Return the (X, Y) coordinate for the center point of the cell that contains the specified text.  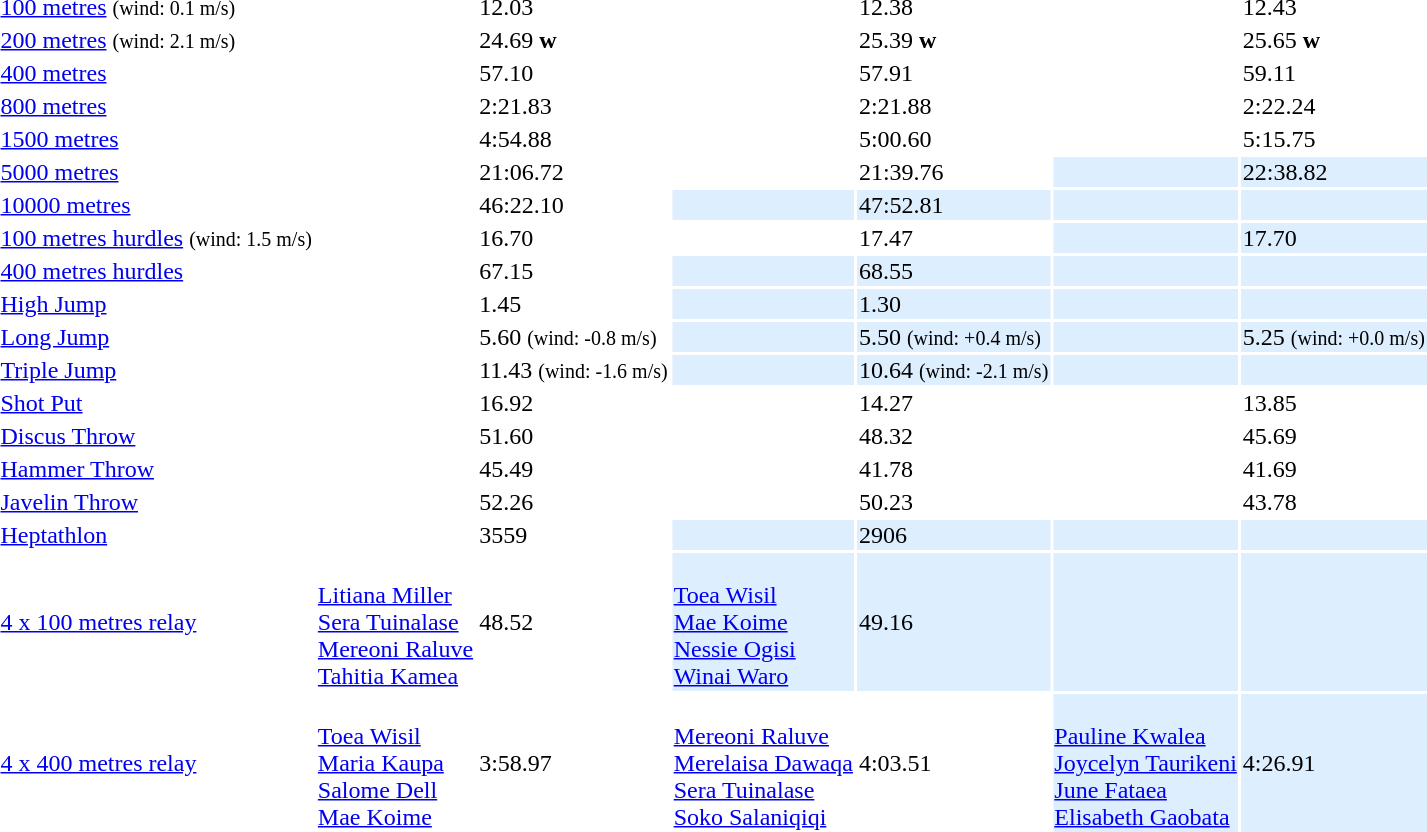
16.70 (574, 238)
41.69 (1334, 469)
2:22.24 (1334, 106)
Mereoni Raluve Merelaisa Dawaqa Sera Tuinalase Soko Salaniqiqi (763, 763)
59.11 (1334, 73)
47:52.81 (953, 205)
57.91 (953, 73)
2:21.88 (953, 106)
50.23 (953, 502)
4:54.88 (574, 139)
2:21.83 (574, 106)
21:39.76 (953, 172)
13.85 (1334, 403)
5.50 (wind: +0.4 m/s) (953, 337)
25.39 w (953, 40)
5:15.75 (1334, 139)
5.60 (wind: -0.8 m/s) (574, 337)
3559 (574, 535)
24.69 w (574, 40)
1.45 (574, 304)
45.49 (574, 469)
67.15 (574, 271)
21:06.72 (574, 172)
16.92 (574, 403)
17.70 (1334, 238)
5:00.60 (953, 139)
Toea Wisil Maria Kaupa Salome Dell Mae Koime (395, 763)
49.16 (953, 622)
57.10 (574, 73)
4:03.51 (953, 763)
43.78 (1334, 502)
22:38.82 (1334, 172)
5.25 (wind: +0.0 m/s) (1334, 337)
25.65 w (1334, 40)
1.30 (953, 304)
51.60 (574, 436)
48.52 (574, 622)
11.43 (wind: -1.6 m/s) (574, 370)
Litiana Miller Sera Tuinalase Mereoni Raluve Tahitia Kamea (395, 622)
17.47 (953, 238)
14.27 (953, 403)
52.26 (574, 502)
3:58.97 (574, 763)
2906 (953, 535)
4:26.91 (1334, 763)
48.32 (953, 436)
10.64 (wind: -2.1 m/s) (953, 370)
45.69 (1334, 436)
Toea Wisil Mae Koime Nessie Ogisi Winai Waro (763, 622)
46:22.10 (574, 205)
41.78 (953, 469)
Pauline Kwalea Joycelyn Taurikeni June Fataea Elisabeth Gaobata (1146, 763)
68.55 (953, 271)
